Identify which cell holds the provided text, then report its [X, Y] central coordinate. 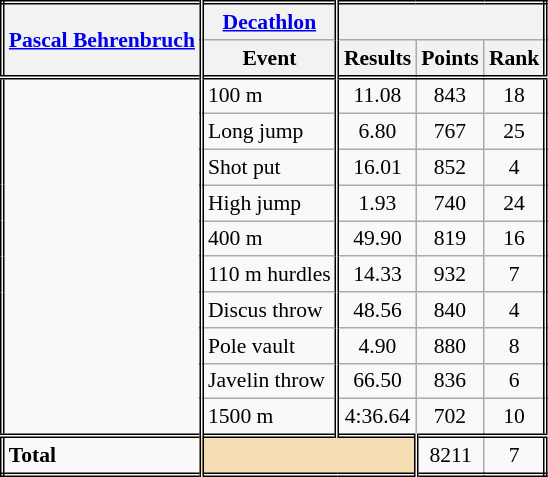
Pole vault [269, 346]
11.08 [376, 96]
8 [515, 346]
High jump [269, 203]
843 [450, 96]
767 [450, 132]
Total [102, 456]
Event [269, 58]
400 m [269, 239]
Javelin throw [269, 381]
24 [515, 203]
25 [515, 132]
Rank [515, 58]
819 [450, 239]
702 [450, 418]
4:36.64 [376, 418]
1.93 [376, 203]
6.80 [376, 132]
16 [515, 239]
880 [450, 346]
110 m hurdles [269, 275]
49.90 [376, 239]
Long jump [269, 132]
18 [515, 96]
10 [515, 418]
Results [376, 58]
16.01 [376, 168]
66.50 [376, 381]
852 [450, 168]
1500 m [269, 418]
836 [450, 381]
4.90 [376, 346]
Discus throw [269, 310]
Points [450, 58]
100 m [269, 96]
8211 [450, 456]
14.33 [376, 275]
Pascal Behrenbruch [102, 40]
740 [450, 203]
Shot put [269, 168]
Decathlon [269, 22]
48.56 [376, 310]
840 [450, 310]
932 [450, 275]
6 [515, 381]
